Find where the given text appears and provide that cell's center as [x, y] coordinate. 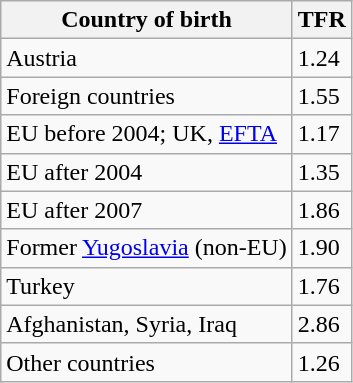
1.35 [322, 172]
Former Yugoslavia (non-EU) [146, 248]
Foreign countries [146, 96]
Other countries [146, 362]
TFR [322, 20]
Country of birth [146, 20]
EU after 2007 [146, 210]
1.86 [322, 210]
Turkey [146, 286]
Austria [146, 58]
EU before 2004; UK, EFTA [146, 134]
2.86 [322, 324]
1.90 [322, 248]
1.24 [322, 58]
EU after 2004 [146, 172]
1.55 [322, 96]
1.26 [322, 362]
1.76 [322, 286]
Afghanistan, Syria, Iraq [146, 324]
1.17 [322, 134]
